Find where the given text appears and provide that cell's center as (x, y) coordinate. 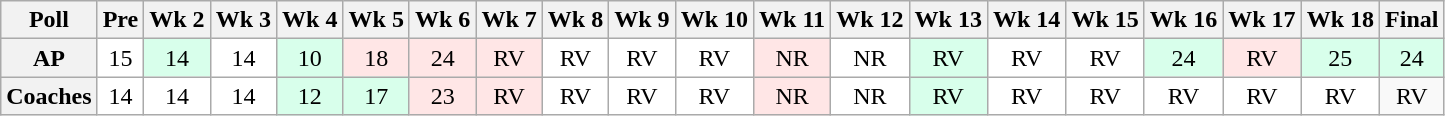
Poll (49, 20)
Wk 8 (575, 20)
10 (310, 58)
17 (376, 96)
Wk 7 (509, 20)
Wk 2 (177, 20)
Wk 13 (948, 20)
Wk 6 (442, 20)
Pre (120, 20)
Wk 14 (1026, 20)
Wk 9 (642, 20)
Wk 16 (1183, 20)
Wk 15 (1105, 20)
Wk 17 (1262, 20)
AP (49, 58)
Wk 18 (1340, 20)
15 (120, 58)
25 (1340, 58)
23 (442, 96)
Wk 12 (870, 20)
12 (310, 96)
Final (1412, 20)
Wk 3 (243, 20)
Wk 10 (714, 20)
Wk 11 (792, 20)
Wk 4 (310, 20)
Wk 5 (376, 20)
18 (376, 58)
Coaches (49, 96)
